Pinpoint the cell where the given text exists, returning its (x, y) midpoint coordinate. 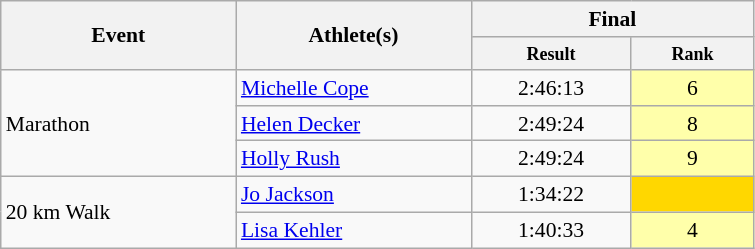
6 (692, 88)
Marathon (118, 124)
Event (118, 36)
1:34:22 (551, 195)
Holly Rush (354, 159)
Rank (692, 54)
Athlete(s) (354, 36)
2:46:13 (551, 88)
9 (692, 159)
20 km Walk (118, 212)
8 (692, 124)
1:40:33 (551, 230)
Final (612, 19)
Helen Decker (354, 124)
Result (551, 54)
Jo Jackson (354, 195)
4 (692, 230)
Michelle Cope (354, 88)
Lisa Kehler (354, 230)
